Identify which cell holds the provided text, then report its [x, y] central coordinate. 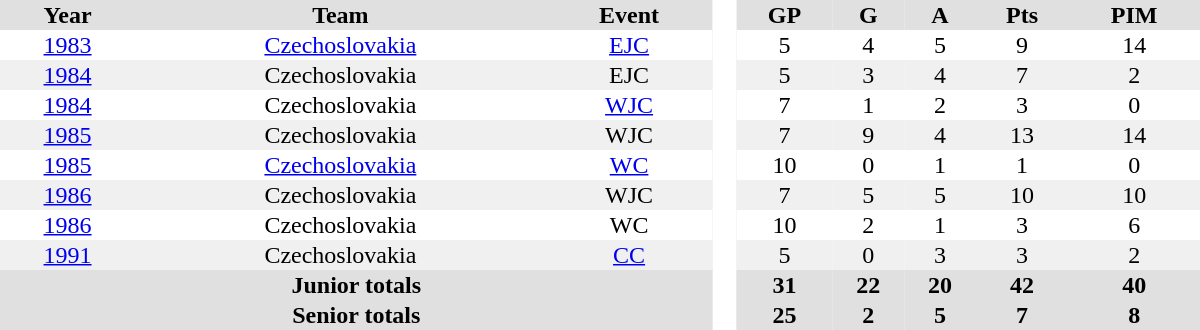
CC [630, 255]
25 [784, 315]
22 [869, 285]
42 [1022, 285]
6 [1134, 225]
Event [630, 15]
20 [940, 285]
31 [784, 285]
Year [68, 15]
Pts [1022, 15]
1991 [68, 255]
Senior totals [356, 315]
GP [784, 15]
Junior totals [356, 285]
A [940, 15]
1983 [68, 45]
8 [1134, 315]
G [869, 15]
40 [1134, 285]
13 [1022, 135]
PIM [1134, 15]
Team [340, 15]
